Search for the cell housing the specified text and yield its (x, y) center coordinate. 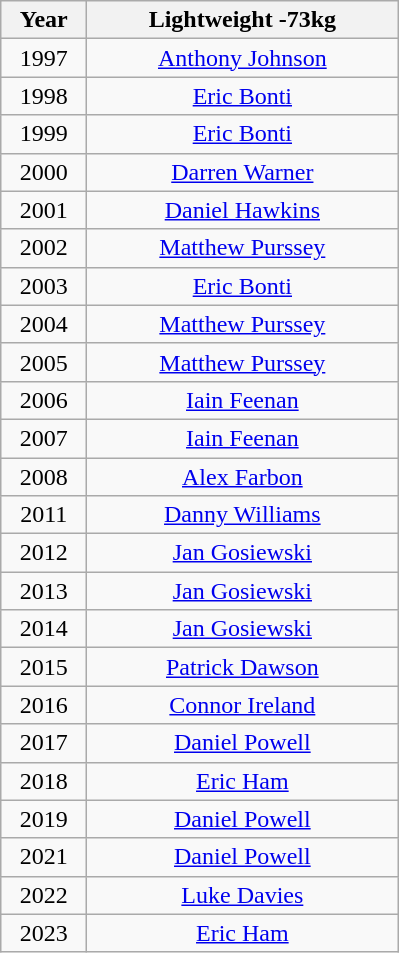
1997 (44, 58)
Lightweight -73kg (242, 20)
Connor Ireland (242, 705)
2000 (44, 172)
Daniel Hawkins (242, 210)
2021 (44, 857)
2002 (44, 248)
2008 (44, 477)
2012 (44, 553)
2004 (44, 324)
Alex Farbon (242, 477)
Year (44, 20)
2023 (44, 933)
2007 (44, 438)
Luke Davies (242, 895)
2005 (44, 362)
2014 (44, 629)
2013 (44, 591)
1998 (44, 96)
2016 (44, 705)
2001 (44, 210)
Danny Williams (242, 515)
Patrick Dawson (242, 667)
2022 (44, 895)
Anthony Johnson (242, 58)
2011 (44, 515)
2018 (44, 781)
2017 (44, 743)
1999 (44, 134)
2006 (44, 400)
2019 (44, 819)
2015 (44, 667)
Darren Warner (242, 172)
2003 (44, 286)
